Find where the given text appears and provide that cell's center as [x, y] coordinate. 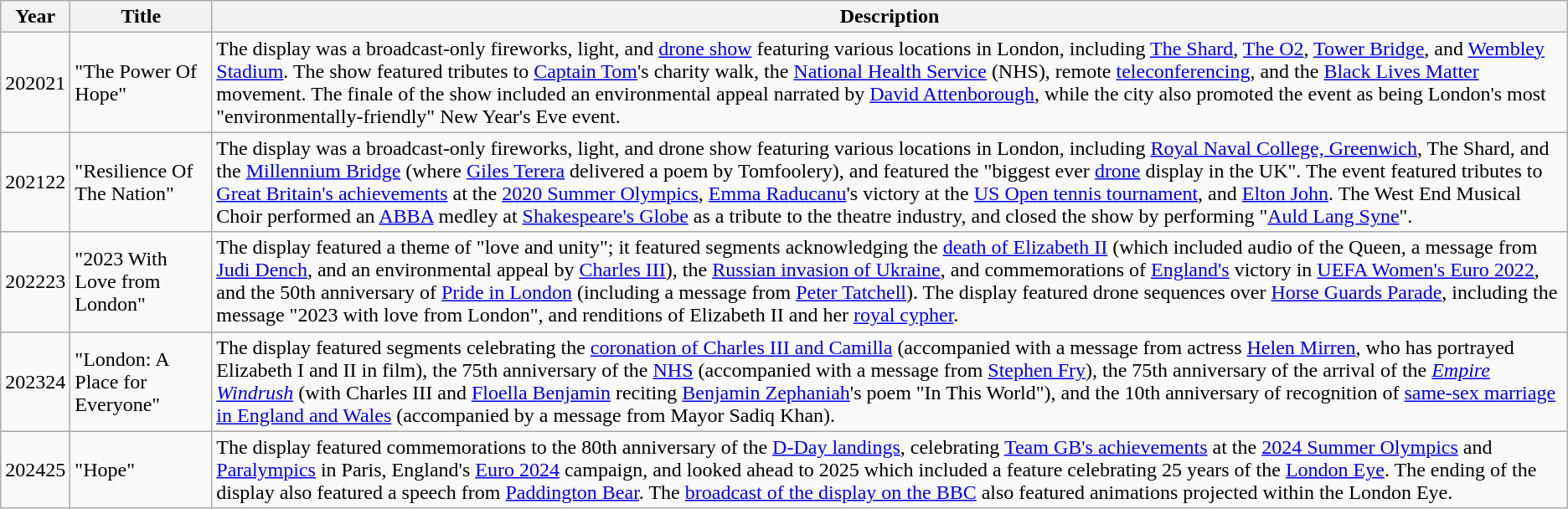
"London: A Place for Everyone" [141, 382]
202425 [35, 470]
Year [35, 17]
"Hope" [141, 470]
"2023 With Love from London" [141, 281]
202223 [35, 281]
"The Power Of Hope" [141, 82]
202324 [35, 382]
Description [890, 17]
Title [141, 17]
202021 [35, 82]
202122 [35, 183]
"Resilience Of The Nation" [141, 183]
